From the cell containing the given text, extract its center point as [X, Y] coordinate. 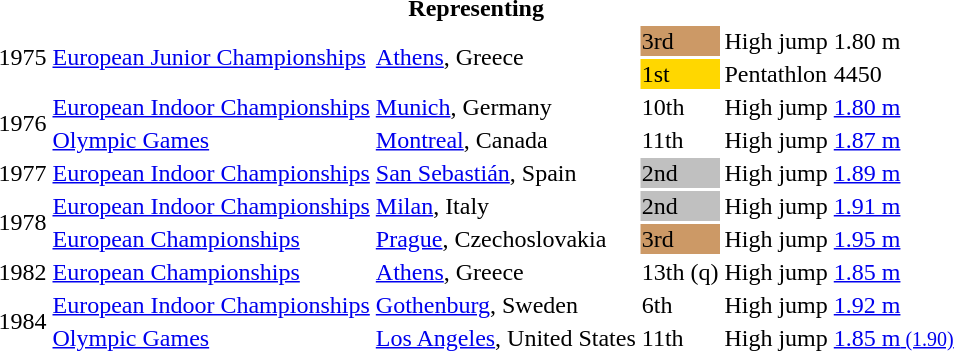
European Junior Championships [211, 58]
Montreal, Canada [506, 140]
10th [680, 107]
Prague, Czechoslovakia [506, 239]
San Sebastián, Spain [506, 173]
6th [680, 305]
Munich, Germany [506, 107]
Olympic Games [211, 140]
11th [680, 140]
1st [680, 74]
Gothenburg, Sweden [506, 305]
13th (q) [680, 272]
Pentathlon [776, 74]
Milan, Italy [506, 206]
